Locate the cell with the specified text and output its (X, Y) center coordinate. 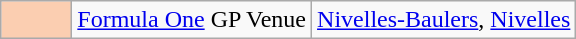
Formula One GP Venue (192, 20)
Nivelles-Baulers, Nivelles (444, 20)
